Locate the cell with the specified text and output its [X, Y] center coordinate. 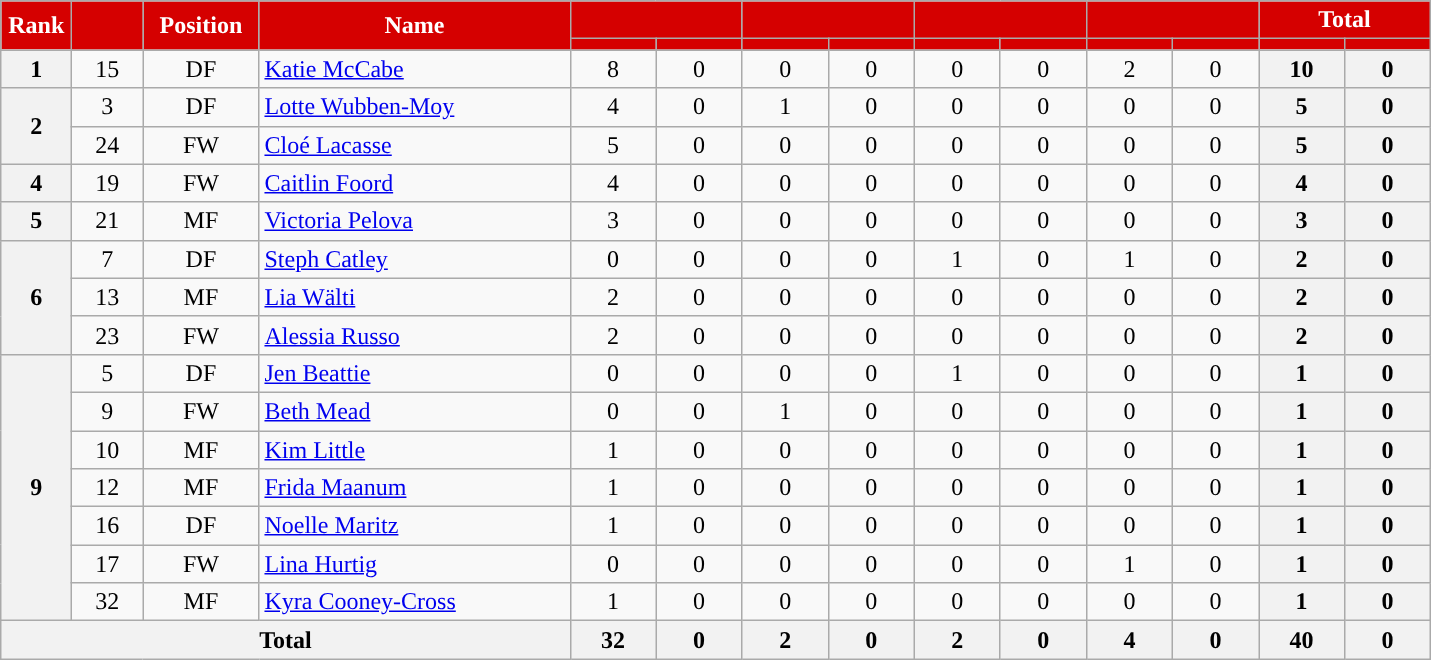
Steph Catley [414, 259]
Kyra Cooney-Cross [414, 602]
Name [414, 26]
Noelle Maritz [414, 526]
Alessia Russo [414, 335]
Lia Wälti [414, 297]
Position [201, 26]
Rank [36, 26]
12 [108, 488]
Beth Mead [414, 411]
8 [613, 69]
Katie McCabe [414, 69]
Cloé Lacasse [414, 145]
24 [108, 145]
Caitlin Foord [414, 183]
13 [108, 297]
Frida Maanum [414, 488]
Lina Hurtig [414, 564]
23 [108, 335]
19 [108, 183]
40 [1301, 640]
Victoria Pelova [414, 221]
Lotte Wubben-Moy [414, 107]
16 [108, 526]
17 [108, 564]
Kim Little [414, 449]
21 [108, 221]
7 [108, 259]
Jen Beattie [414, 373]
15 [108, 69]
6 [36, 297]
